Extract the (X, Y) coordinate from the center of the cell holding the provided text.  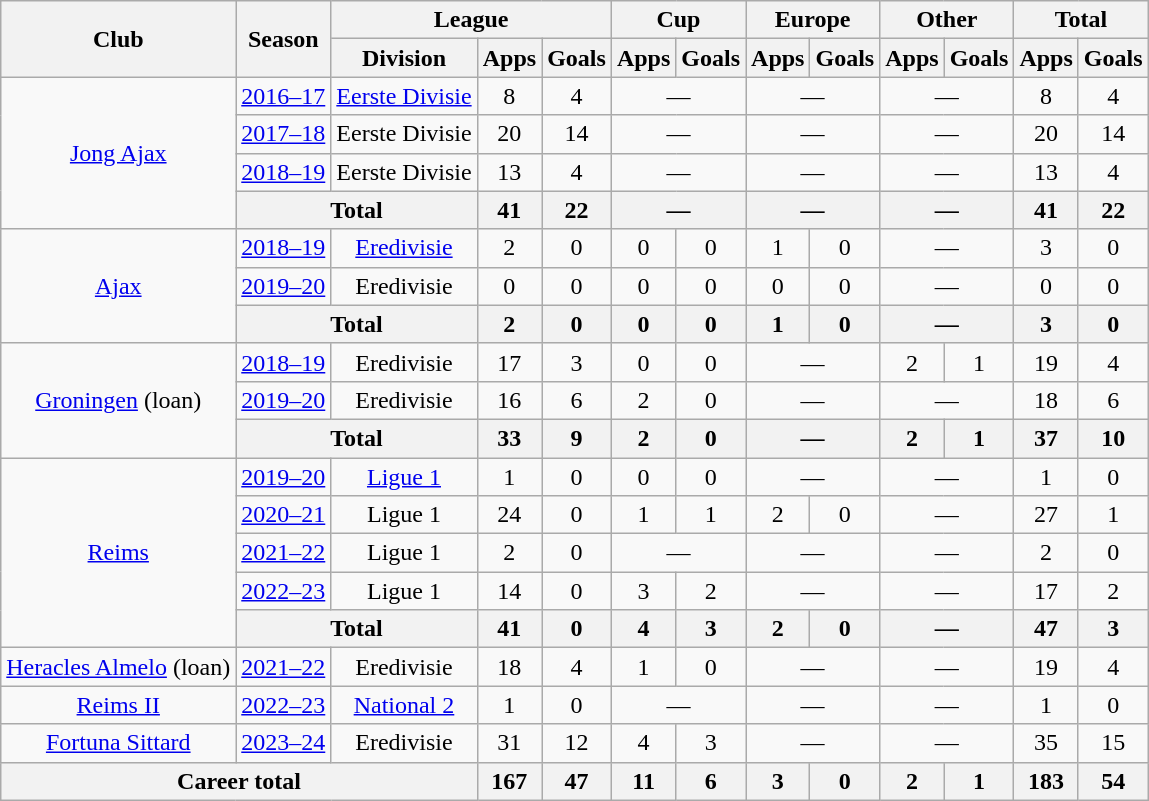
Reims (118, 553)
27 (1046, 515)
Groningen (loan) (118, 400)
Fortuna Sittard (118, 743)
54 (1113, 781)
31 (509, 743)
Cup (678, 20)
Reims II (118, 705)
Other (947, 20)
2016–17 (284, 96)
Division (404, 58)
Club (118, 39)
2023–24 (284, 743)
24 (509, 515)
2020–21 (284, 515)
183 (1046, 781)
37 (1046, 438)
16 (509, 400)
11 (643, 781)
12 (577, 743)
2017–18 (284, 134)
9 (577, 438)
Career total (239, 781)
Season (284, 39)
15 (1113, 743)
167 (509, 781)
10 (1113, 438)
National 2 (404, 705)
35 (1046, 743)
League (472, 20)
33 (509, 438)
Heracles Almelo (loan) (118, 667)
Ajax (118, 286)
Jong Ajax (118, 153)
Europe (813, 20)
